Scan for the cell matching the given text and deliver its [X, Y] coordinate at center. 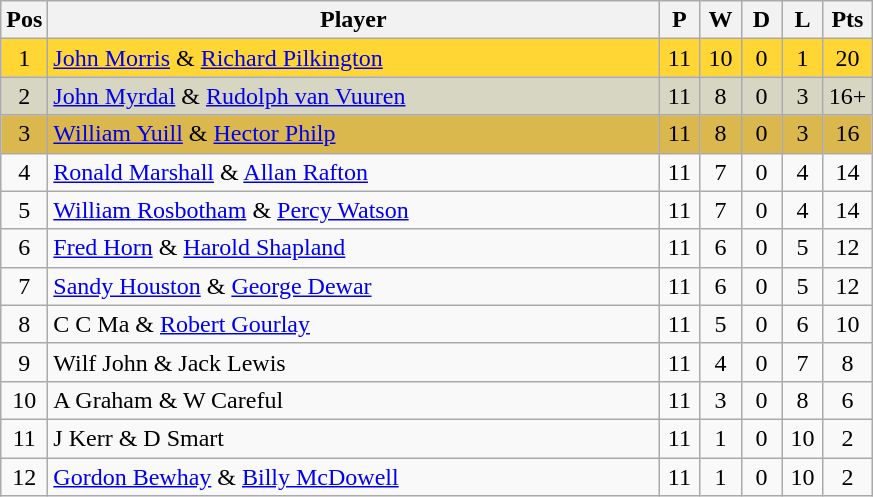
L [802, 20]
J Kerr & D Smart [354, 438]
Sandy Houston & George Dewar [354, 286]
20 [848, 58]
C C Ma & Robert Gourlay [354, 324]
John Morris & Richard Pilkington [354, 58]
John Myrdal & Rudolph van Vuuren [354, 96]
William Rosbotham & Percy Watson [354, 210]
D [762, 20]
16+ [848, 96]
16 [848, 134]
A Graham & W Careful [354, 400]
9 [24, 362]
Fred Horn & Harold Shapland [354, 248]
Player [354, 20]
Ronald Marshall & Allan Rafton [354, 172]
William Yuill & Hector Philp [354, 134]
Wilf John & Jack Lewis [354, 362]
Gordon Bewhay & Billy McDowell [354, 477]
W [720, 20]
Pos [24, 20]
Pts [848, 20]
P [680, 20]
